Return [X, Y] of the center of cell containing provided text 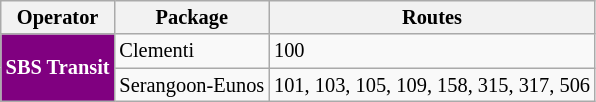
Clementi [192, 51]
101, 103, 105, 109, 158, 315, 317, 506 [432, 85]
Package [192, 17]
100 [432, 51]
SBS Transit [58, 68]
Operator [58, 17]
Serangoon-Eunos [192, 85]
Routes [432, 17]
